Detect which cell encompasses the target text, then output its (X, Y) center coordinate. 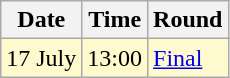
Date (42, 20)
13:00 (115, 58)
Final (188, 58)
Time (115, 20)
Round (188, 20)
17 July (42, 58)
